Capture the cell that displays the provided text and extract its [x, y] central coordinate. 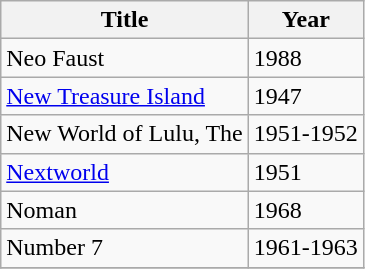
1951 [306, 172]
1988 [306, 58]
1968 [306, 210]
Title [125, 20]
1951-1952 [306, 134]
Year [306, 20]
Noman [125, 210]
Neo Faust [125, 58]
Nextworld [125, 172]
Number 7 [125, 248]
New Treasure Island [125, 96]
1947 [306, 96]
New World of Lulu, The [125, 134]
1961-1963 [306, 248]
